Capture the cell that displays the provided text and extract its [X, Y] central coordinate. 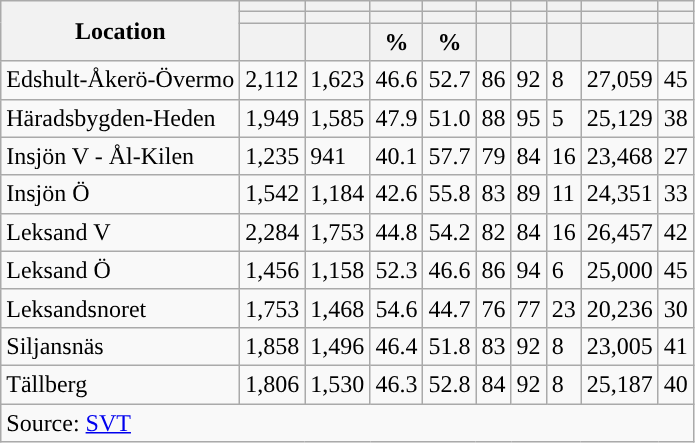
26,457 [620, 232]
23 [564, 308]
1,496 [338, 346]
25,000 [620, 270]
2,284 [272, 232]
44.8 [396, 232]
40.1 [396, 156]
40 [676, 384]
42 [676, 232]
30 [676, 308]
Location [120, 31]
47.9 [396, 118]
33 [676, 194]
Leksand V [120, 232]
2,112 [272, 80]
1,585 [338, 118]
54.6 [396, 308]
38 [676, 118]
27,059 [620, 80]
42.6 [396, 194]
52.3 [396, 270]
55.8 [450, 194]
52.8 [450, 384]
52.7 [450, 80]
82 [494, 232]
89 [528, 194]
1,542 [272, 194]
51.0 [450, 118]
1,623 [338, 80]
94 [528, 270]
1,456 [272, 270]
1,468 [338, 308]
1,949 [272, 118]
46.4 [396, 346]
6 [564, 270]
57.7 [450, 156]
Leksand Ö [120, 270]
Tällberg [120, 384]
79 [494, 156]
Edshult-Åkerö-Övermo [120, 80]
95 [528, 118]
941 [338, 156]
Insjön V - Ål-Kilen [120, 156]
1,530 [338, 384]
41 [676, 346]
25,187 [620, 384]
44.7 [450, 308]
20,236 [620, 308]
76 [494, 308]
1,858 [272, 346]
1,184 [338, 194]
23,468 [620, 156]
24,351 [620, 194]
Häradsbygden-Heden [120, 118]
Siljansnäs [120, 346]
51.8 [450, 346]
5 [564, 118]
11 [564, 194]
25,129 [620, 118]
27 [676, 156]
1,235 [272, 156]
Leksandsnoret [120, 308]
46.3 [396, 384]
1,158 [338, 270]
77 [528, 308]
88 [494, 118]
Insjön Ö [120, 194]
23,005 [620, 346]
1,806 [272, 384]
Source: SVT [348, 423]
54.2 [450, 232]
